Return [X, Y] of the center of cell containing provided text 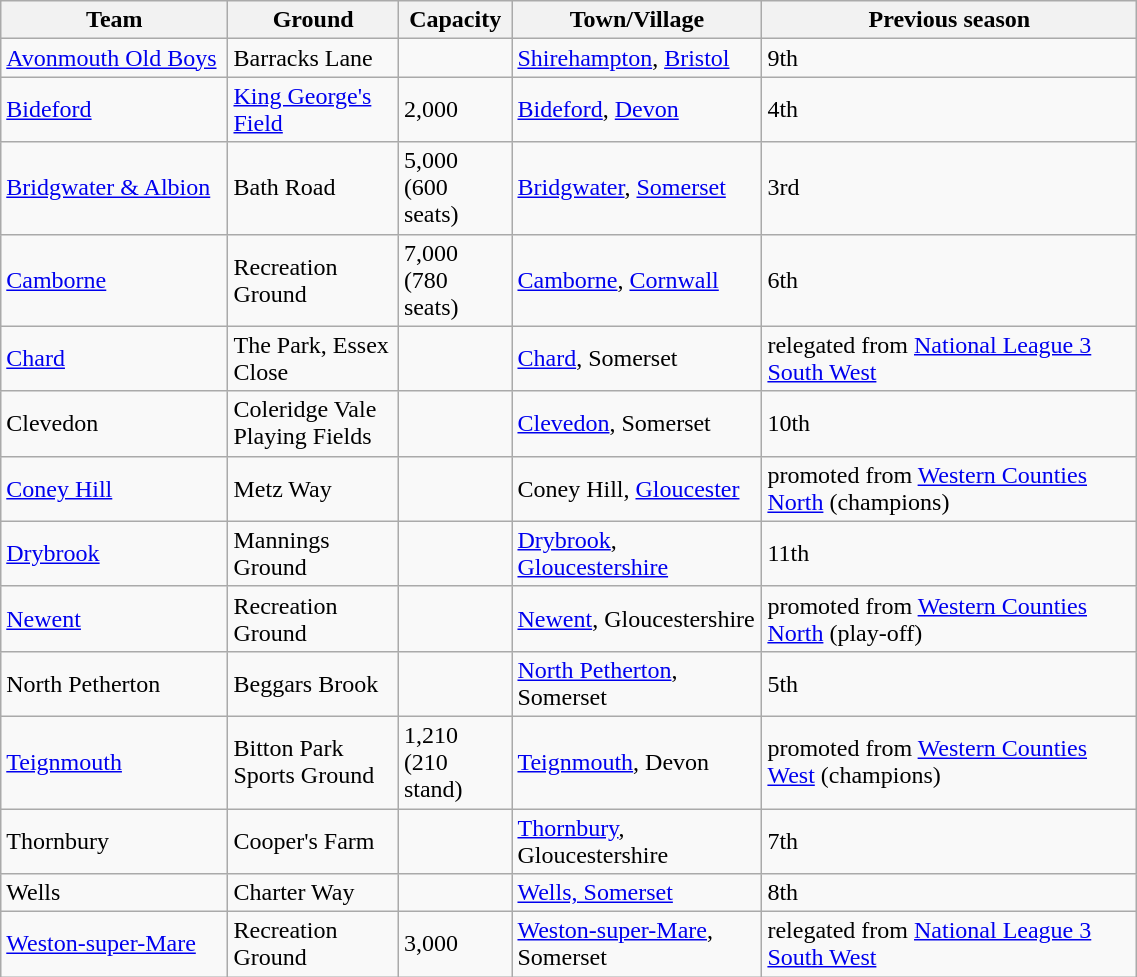
Beggars Brook [313, 684]
Bideford, Devon [637, 110]
2,000 [455, 110]
Coleridge Vale Playing Fields [313, 424]
7th [950, 840]
Newent, Gloucestershire [637, 618]
9th [950, 58]
Previous season [950, 20]
Thornbury [114, 840]
Weston-super-Mare [114, 944]
Wells, Somerset [637, 893]
Coney Hill, Gloucester [637, 488]
King George's Field [313, 110]
5th [950, 684]
promoted from Western Counties North (play-off) [950, 618]
Team [114, 20]
Clevedon [114, 424]
Chard, Somerset [637, 358]
Ground [313, 20]
5,000 (600 seats) [455, 188]
Teignmouth [114, 762]
The Park, Essex Close [313, 358]
Bridgwater, Somerset [637, 188]
7,000 (780 seats) [455, 280]
Mannings Ground [313, 554]
promoted from Western Counties North (champions) [950, 488]
Weston-super-Mare, Somerset [637, 944]
Bitton Park Sports Ground [313, 762]
10th [950, 424]
Cooper's Farm [313, 840]
11th [950, 554]
Teignmouth, Devon [637, 762]
Bath Road [313, 188]
Bridgwater & Albion [114, 188]
Barracks Lane [313, 58]
Coney Hill [114, 488]
Drybrook [114, 554]
promoted from Western Counties West (champions) [950, 762]
North Petherton [114, 684]
Wells [114, 893]
Newent [114, 618]
North Petherton, Somerset [637, 684]
3rd [950, 188]
Capacity [455, 20]
Avonmouth Old Boys [114, 58]
1,210 (210 stand) [455, 762]
3,000 [455, 944]
4th [950, 110]
Metz Way [313, 488]
Camborne [114, 280]
Drybrook, Gloucestershire [637, 554]
6th [950, 280]
Charter Way [313, 893]
Clevedon, Somerset [637, 424]
Shirehampton, Bristol [637, 58]
Thornbury, Gloucestershire [637, 840]
Bideford [114, 110]
Chard [114, 358]
Camborne, Cornwall [637, 280]
Town/Village [637, 20]
8th [950, 893]
